Extract the [x, y] coordinate from the center of the cell holding the provided text.  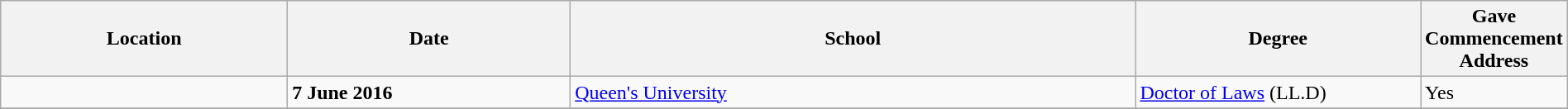
Doctor of Laws (LL.D) [1279, 92]
Degree [1279, 39]
School [853, 39]
Location [144, 39]
Yes [1494, 92]
Gave Commencement Address [1494, 39]
Queen's University [853, 92]
Date [429, 39]
7 June 2016 [429, 92]
